Extract the [X, Y] coordinate from the center of the cell holding the provided text.  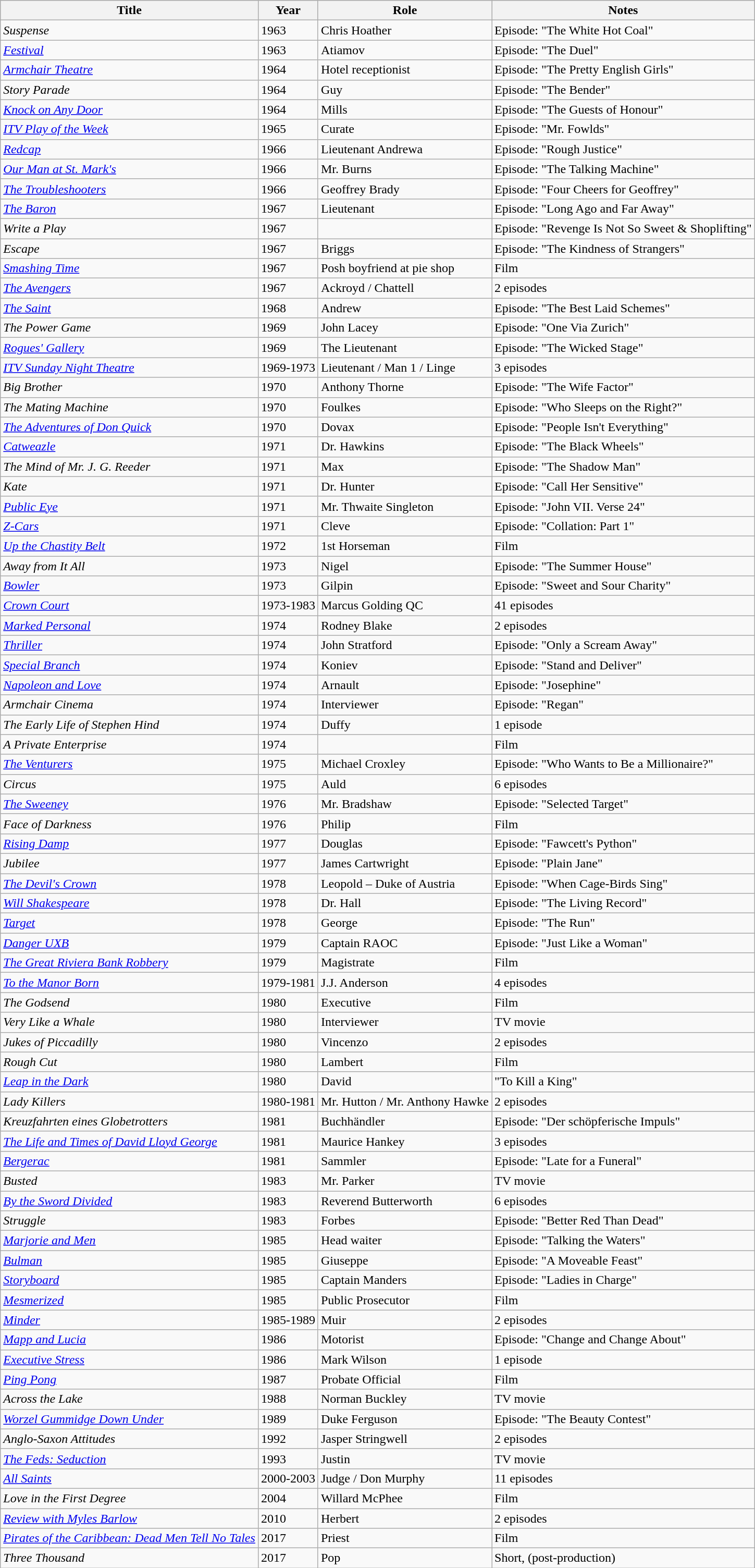
Anglo-Saxon Attitudes [129, 1439]
Episode: "Revenge Is Not So Sweet & Shoplifting" [623, 228]
Forbes [404, 1221]
Special Branch [129, 665]
Michael Croxley [404, 764]
Motorist [404, 1340]
Kate [129, 486]
1965 [288, 129]
Episode: "John VII. Verse 24" [623, 506]
The Early Life of Stephen Hind [129, 725]
Jasper Stringwell [404, 1439]
The Great Riviera Bank Robbery [129, 963]
Philip [404, 824]
Up the Chastity Belt [129, 546]
Episode: "Long Ago and Far Away" [623, 209]
Koniev [404, 665]
Our Man at St. Mark's [129, 169]
Posh boyfriend at pie shop [404, 268]
John Lacey [404, 328]
Bulman [129, 1260]
1987 [288, 1379]
2010 [288, 1518]
Probate Official [404, 1379]
Dr. Hawkins [404, 447]
Giuseppe [404, 1260]
Dr. Hunter [404, 486]
The Saint [129, 308]
Herbert [404, 1518]
Sammler [404, 1161]
Episode: "The Run" [623, 923]
2004 [288, 1498]
Episode: "Fawcett's Python" [623, 843]
Atiamov [404, 50]
Knock on Any Door [129, 109]
Auld [404, 784]
Episode: "Plain Jane" [623, 863]
Episode: "Rough Justice" [623, 149]
Episode: "Better Red Than Dead" [623, 1221]
Z-Cars [129, 526]
Episode: "Mr. Fowlds" [623, 129]
Year [288, 10]
Episode: "The Bender" [623, 90]
The Sweeney [129, 804]
Andrew [404, 308]
Episode: "The Kindness of Strangers" [623, 249]
Crown Court [129, 606]
Executive [404, 1002]
Episode: "The Wife Factor" [623, 387]
Ping Pong [129, 1379]
Duke Ferguson [404, 1419]
The Troubleshooters [129, 189]
Episode: "Four Cheers for Geoffrey" [623, 189]
Mesmerized [129, 1300]
Geoffrey Brady [404, 189]
Nigel [404, 566]
Mr. Thwaite Singleton [404, 506]
Jukes of Piccadilly [129, 1042]
The Venturers [129, 764]
Arnault [404, 685]
Will Shakespeare [129, 903]
Mapp and Lucia [129, 1340]
James Cartwright [404, 863]
Circus [129, 784]
Willard McPhee [404, 1498]
Episode: "When Cage-Birds Sing" [623, 884]
John Stratford [404, 645]
Episode: "Ladies in Charge" [623, 1280]
Episode: "One Via Zurich" [623, 328]
Suspense [129, 30]
Douglas [404, 843]
Festival [129, 50]
The Godsend [129, 1002]
Minder [129, 1320]
David [404, 1082]
Redcap [129, 149]
The Devil's Crown [129, 884]
Review with Myles Barlow [129, 1518]
1992 [288, 1439]
Episode: "A Moveable Feast" [623, 1260]
1973-1983 [288, 606]
Public Eye [129, 506]
Magistrate [404, 963]
Bergerac [129, 1161]
Norman Buckley [404, 1399]
Napoleon and Love [129, 685]
Story Parade [129, 90]
Escape [129, 249]
Episode: "Late for a Funeral" [623, 1161]
Vincenzo [404, 1042]
Episode: "Regan" [623, 705]
Marked Personal [129, 626]
Judge / Don Murphy [404, 1478]
Rogues' Gallery [129, 348]
Episode: "The Living Record" [623, 903]
J.J. Anderson [404, 983]
The Power Game [129, 328]
Storyboard [129, 1280]
Chris Hoather [404, 30]
41 episodes [623, 606]
Kreuzfahrten eines Globetrotters [129, 1121]
Episode: "Who Sleeps on the Right?" [623, 407]
Episode: "Collation: Part 1" [623, 526]
Lieutenant / Man 1 / Linge [404, 367]
Armchair Theatre [129, 70]
Episode: "The Talking Machine" [623, 169]
Thriller [129, 645]
To the Manor Born [129, 983]
Love in the First Degree [129, 1498]
Leopold – Duke of Austria [404, 884]
Worzel Gummidge Down Under [129, 1419]
Briggs [404, 249]
1969-1973 [288, 367]
Episode: "The Wicked Stage" [623, 348]
11 episodes [623, 1478]
Marcus Golding QC [404, 606]
Episode: "Call Her Sensitive" [623, 486]
Dr. Hall [404, 903]
Guy [404, 90]
Mills [404, 109]
The Lieutenant [404, 348]
Episode: "People Isn't Everything" [623, 427]
2000-2003 [288, 1478]
Reverend Butterworth [404, 1200]
Gilpin [404, 586]
Episode: "The Duel" [623, 50]
Lambert [404, 1062]
Episode: "Who Wants to Be a Millionaire?" [623, 764]
Three Thousand [129, 1558]
Duffy [404, 725]
Episode: "Talking the Waters" [623, 1241]
Armchair Cinema [129, 705]
Rising Damp [129, 843]
Role [404, 10]
Public Prosecutor [404, 1300]
ITV Play of the Week [129, 129]
Episode: "Der schöpferische Impuls" [623, 1121]
Away from It All [129, 566]
Episode: "The Guests of Honour" [623, 109]
The Mating Machine [129, 407]
Captain Manders [404, 1280]
Mark Wilson [404, 1359]
Episode: "Only a Scream Away" [623, 645]
1980-1981 [288, 1101]
1st Horseman [404, 546]
Curate [404, 129]
Episode: "The White Hot Coal" [623, 30]
4 episodes [623, 983]
Muir [404, 1320]
ITV Sunday Night Theatre [129, 367]
Busted [129, 1181]
Anthony Thorne [404, 387]
Mr. Burns [404, 169]
Rough Cut [129, 1062]
Episode: "The Black Wheels" [623, 447]
Smashing Time [129, 268]
Very Like a Whale [129, 1022]
Episode: "The Best Laid Schemes" [623, 308]
Justin [404, 1459]
The Feds: Seduction [129, 1459]
George [404, 923]
Episode: "The Beauty Contest" [623, 1419]
Rodney Blake [404, 626]
Target [129, 923]
Mr. Parker [404, 1181]
Cleve [404, 526]
Executive Stress [129, 1359]
1988 [288, 1399]
The Adventures of Don Quick [129, 427]
Captain RAOC [404, 943]
Jubilee [129, 863]
1972 [288, 546]
The Mind of Mr. J. G. Reeder [129, 467]
Foulkes [404, 407]
Notes [623, 10]
Episode: "Change and Change About" [623, 1340]
Episode: "Sweet and Sour Charity" [623, 586]
Episode: "The Shadow Man" [623, 467]
Head waiter [404, 1241]
Write a Play [129, 228]
Pirates of the Caribbean: Dead Men Tell No Tales [129, 1538]
1979-1981 [288, 983]
Bowler [129, 586]
Dovax [404, 427]
Face of Darkness [129, 824]
1968 [288, 308]
The Avengers [129, 288]
1985-1989 [288, 1320]
A Private Enterprise [129, 744]
Leap in the Dark [129, 1082]
The Life and Times of David Lloyd George [129, 1141]
Episode: "Josephine" [623, 685]
Lady Killers [129, 1101]
Danger UXB [129, 943]
"To Kill a King" [623, 1082]
1989 [288, 1419]
Mr. Bradshaw [404, 804]
Struggle [129, 1221]
Episode: "Stand and Deliver" [623, 665]
Mr. Hutton / Mr. Anthony Hawke [404, 1101]
Across the Lake [129, 1399]
1993 [288, 1459]
Priest [404, 1538]
Marjorie and Men [129, 1241]
All Saints [129, 1478]
Max [404, 467]
Episode: "Selected Target" [623, 804]
Title [129, 10]
Episode: "The Pretty English Girls" [623, 70]
Episode: "Just Like a Woman" [623, 943]
Maurice Hankey [404, 1141]
Lieutenant Andrewa [404, 149]
Episode: "The Summer House" [623, 566]
Pop [404, 1558]
Buchhändler [404, 1121]
Short, (post-production) [623, 1558]
By the Sword Divided [129, 1200]
Hotel receptionist [404, 70]
Catweazle [129, 447]
Ackroyd / Chattell [404, 288]
The Baron [129, 209]
Big Brother [129, 387]
Lieutenant [404, 209]
